Search for the cell housing the specified text and yield its (x, y) center coordinate. 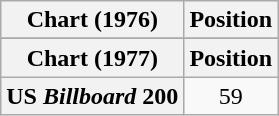
Chart (1976) (92, 20)
Chart (1977) (92, 58)
59 (231, 96)
US Billboard 200 (92, 96)
